Locate the cell with the specified text and output its [X, Y] center coordinate. 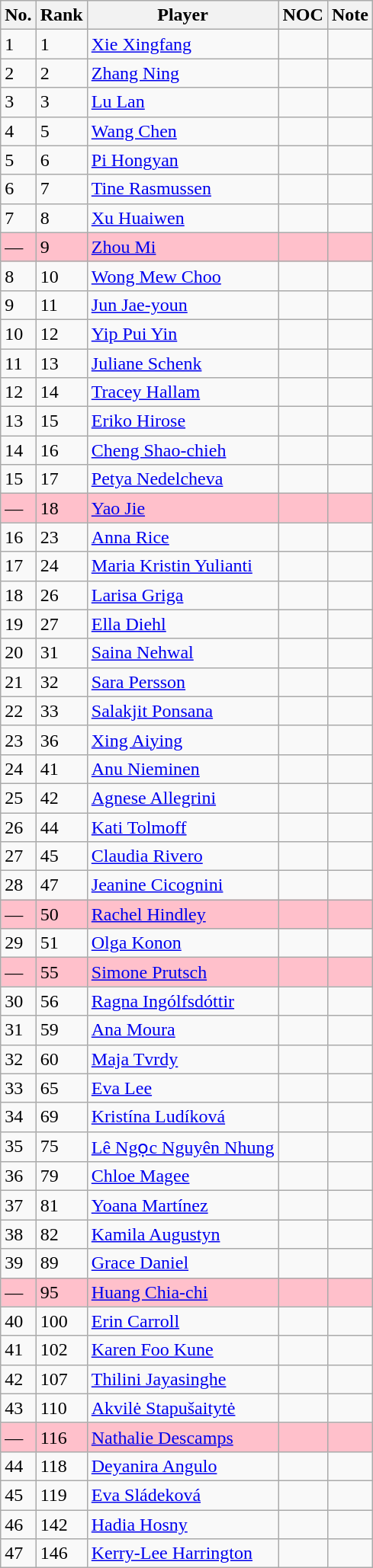
Ragna Ingólfsdóttir [183, 1001]
Huang Chia-chi [183, 1292]
89 [61, 1263]
30 [18, 1001]
Eriko Hirose [183, 421]
20 [18, 653]
Tine Rasmussen [183, 189]
Player [183, 15]
146 [61, 1554]
Agnese Allegrini [183, 798]
No. [18, 15]
Simone Prutsch [183, 972]
51 [61, 943]
Anu Nieminen [183, 769]
Maria Kristin Yulianti [183, 566]
Wong Mew Choo [183, 276]
60 [61, 1059]
Erin Carroll [183, 1321]
56 [61, 1001]
35 [18, 1147]
59 [61, 1030]
Larisa Griga [183, 595]
79 [61, 1176]
Eva Lee [183, 1088]
110 [61, 1408]
37 [18, 1205]
NOC [303, 15]
Xing Aiying [183, 740]
46 [18, 1525]
25 [18, 798]
118 [61, 1466]
Nathalie Descamps [183, 1437]
4 [18, 131]
Thilini Jayasinghe [183, 1379]
Yao Jie [183, 508]
142 [61, 1525]
28 [18, 885]
Wang Chen [183, 131]
Saina Nehwal [183, 653]
Salakjit Ponsana [183, 711]
95 [61, 1292]
40 [18, 1321]
82 [61, 1234]
22 [18, 711]
Maja Tvrdy [183, 1059]
Xie Xingfang [183, 44]
Chloe Magee [183, 1176]
102 [61, 1350]
Hadia Hosny [183, 1525]
Kristína Ludíková [183, 1117]
Olga Konon [183, 943]
50 [61, 914]
65 [61, 1088]
55 [61, 972]
Zhou Mi [183, 247]
Petya Nedelcheva [183, 479]
Tracey Hallam [183, 392]
Akvilė Stapušaitytė [183, 1408]
34 [18, 1117]
119 [61, 1495]
81 [61, 1205]
29 [18, 943]
Jeanine Cicognini [183, 885]
38 [18, 1234]
Grace Daniel [183, 1263]
Claudia Rivero [183, 856]
107 [61, 1379]
Ana Moura [183, 1030]
116 [61, 1437]
Jun Jae-youn [183, 305]
39 [18, 1263]
Kati Tolmoff [183, 827]
Pi Hongyan [183, 160]
Anna Rice [183, 537]
Xu Huaiwen [183, 218]
Ella Diehl [183, 624]
100 [61, 1321]
Cheng Shao-chieh [183, 450]
Zhang Ning [183, 73]
Rachel Hindley [183, 914]
Karen Foo Kune [183, 1350]
19 [18, 624]
75 [61, 1147]
Note [349, 15]
Kamila Augustyn [183, 1234]
Eva Sládeková [183, 1495]
69 [61, 1117]
Kerry-Lee Harrington [183, 1554]
Yoana Martínez [183, 1205]
43 [18, 1408]
Rank [61, 15]
Juliane Schenk [183, 363]
Sara Persson [183, 682]
Lu Lan [183, 102]
Lê Ngọc Nguyên Nhung [183, 1147]
Yip Pui Yin [183, 334]
Deyanira Angulo [183, 1466]
21 [18, 682]
